Return the (x, y) coordinate for the center point of the cell that contains the specified text.  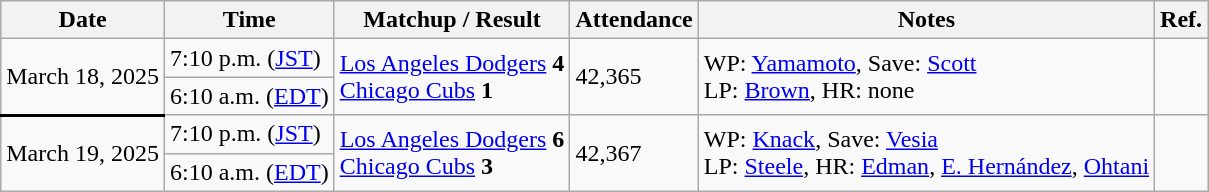
March 19, 2025 (83, 153)
WP: Knack, Save: VesiaLP: Steele, HR: Edman, E. Hernández, Ohtani (926, 153)
Time (249, 20)
Ref. (1182, 20)
Notes (926, 20)
Attendance (634, 20)
42,367 (634, 153)
Matchup / Result (452, 20)
Date (83, 20)
42,365 (634, 77)
WP: Yamamoto, Save: ScottLP: Brown, HR: none (926, 77)
Los Angeles Dodgers 4Chicago Cubs 1 (452, 77)
March 18, 2025 (83, 77)
Los Angeles Dodgers 6Chicago Cubs 3 (452, 153)
